Capture the cell that displays the provided text and extract its [x, y] central coordinate. 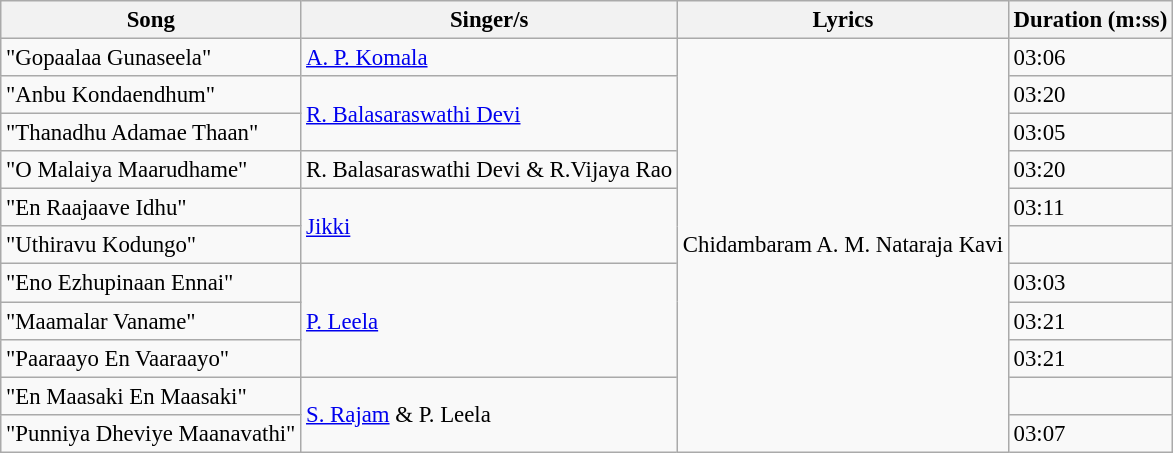
"Punniya Dheviye Maanavathi" [151, 433]
Jikki [490, 226]
"O Malaiya Maarudhame" [151, 170]
03:06 [1090, 58]
R. Balasaraswathi Devi & R.Vijaya Rao [490, 170]
"Uthiravu Kodungo" [151, 245]
Lyrics [844, 20]
Chidambaram A. M. Nataraja Kavi [844, 246]
"Eno Ezhupinaan Ennai" [151, 283]
"Paaraayo En Vaaraayo" [151, 358]
"En Raajaave Idhu" [151, 208]
S. Rajam & P. Leela [490, 414]
"Maamalar Vaname" [151, 321]
03:05 [1090, 133]
Song [151, 20]
Singer/s [490, 20]
03:11 [1090, 208]
03:03 [1090, 283]
"Anbu Kondaendhum" [151, 95]
R. Balasaraswathi Devi [490, 114]
"Gopaalaa Gunaseela" [151, 58]
"En Maasaki En Maasaki" [151, 396]
03:07 [1090, 433]
"Thanadhu Adamae Thaan" [151, 133]
Duration (m:ss) [1090, 20]
A. P. Komala [490, 58]
P. Leela [490, 320]
